Output the [X, Y] coordinate of the center of the cell containing the given text.  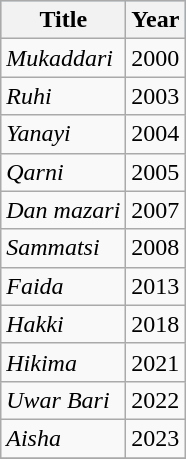
2022 [156, 400]
2004 [156, 134]
Year [156, 20]
2007 [156, 210]
Hikima [64, 362]
Title [64, 20]
2021 [156, 362]
2003 [156, 96]
2008 [156, 248]
2000 [156, 58]
Uwar Bari [64, 400]
Faida [64, 286]
Dan mazari [64, 210]
2018 [156, 324]
Mukaddari [64, 58]
Qarni [64, 172]
2023 [156, 438]
2005 [156, 172]
Yanayi [64, 134]
Sammatsi [64, 248]
2013 [156, 286]
Hakki [64, 324]
Ruhi [64, 96]
Aisha [64, 438]
